Return (x, y) of the center of cell containing provided text 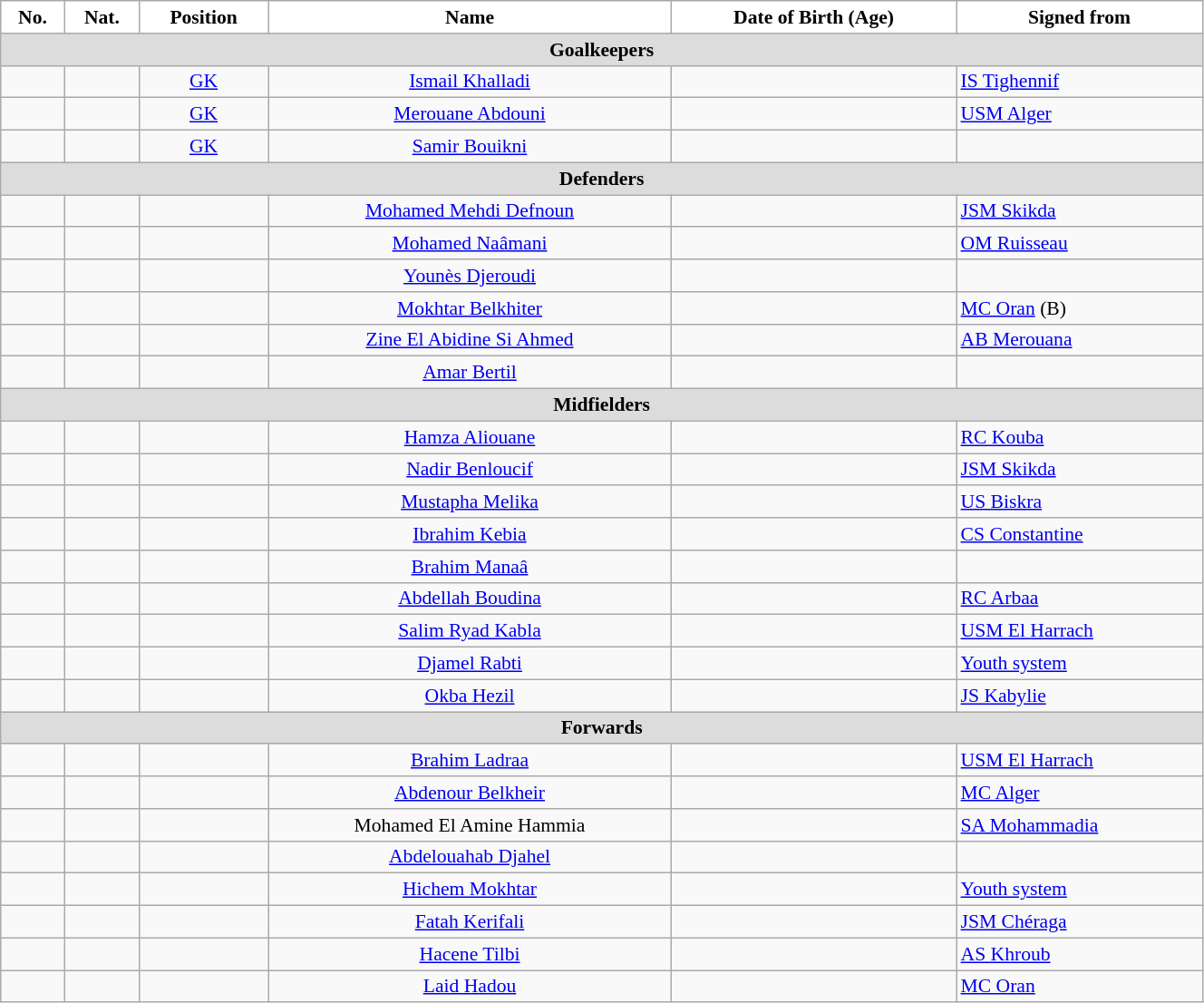
Samir Bouikni (470, 147)
Fatah Kerifali (470, 922)
SA Mohammadia (1080, 825)
Ibrahim Kebia (470, 534)
Nat. (102, 17)
Hamza Aliouane (470, 437)
Nadir Benloucif (470, 470)
Mokhtar Belkhiter (470, 308)
Defenders (602, 179)
Abdenour Belkheir (470, 793)
Forwards (602, 728)
Merouane Abdouni (470, 114)
Amar Bertil (470, 373)
Brahim Ladraa (470, 761)
Signed from (1080, 17)
RC Arbaa (1080, 599)
Mustapha Melika (470, 502)
Abdellah Boudina (470, 599)
Salim Ryad Kabla (470, 631)
Name (470, 17)
AS Khroub (1080, 954)
Younès Djeroudi (470, 276)
JSM Chéraga (1080, 922)
Position (204, 17)
OM Ruisseau (1080, 244)
Date of Birth (Age) (814, 17)
RC Kouba (1080, 437)
Abdelouahab Djahel (470, 857)
MC Alger (1080, 793)
Djamel Rabti (470, 664)
US Biskra (1080, 502)
IS Tighennif (1080, 82)
Zine El Abidine Si Ahmed (470, 340)
No. (33, 17)
CS Constantine (1080, 534)
Mohamed Mehdi Defnoun (470, 211)
MC Oran (1080, 987)
Mohamed Naâmani (470, 244)
JS Kabylie (1080, 696)
Laid Hadou (470, 987)
Hichem Mokhtar (470, 890)
USM Alger (1080, 114)
AB Merouana (1080, 340)
Okba Hezil (470, 696)
Midfielders (602, 405)
Hacene Tilbi (470, 954)
Mohamed El Amine Hammia (470, 825)
Brahim Manaâ (470, 567)
MC Oran (B) (1080, 308)
Goalkeepers (602, 50)
Ismail Khalladi (470, 82)
